Determine the [x, y] coordinate at the center of the cell enclosing the given text.  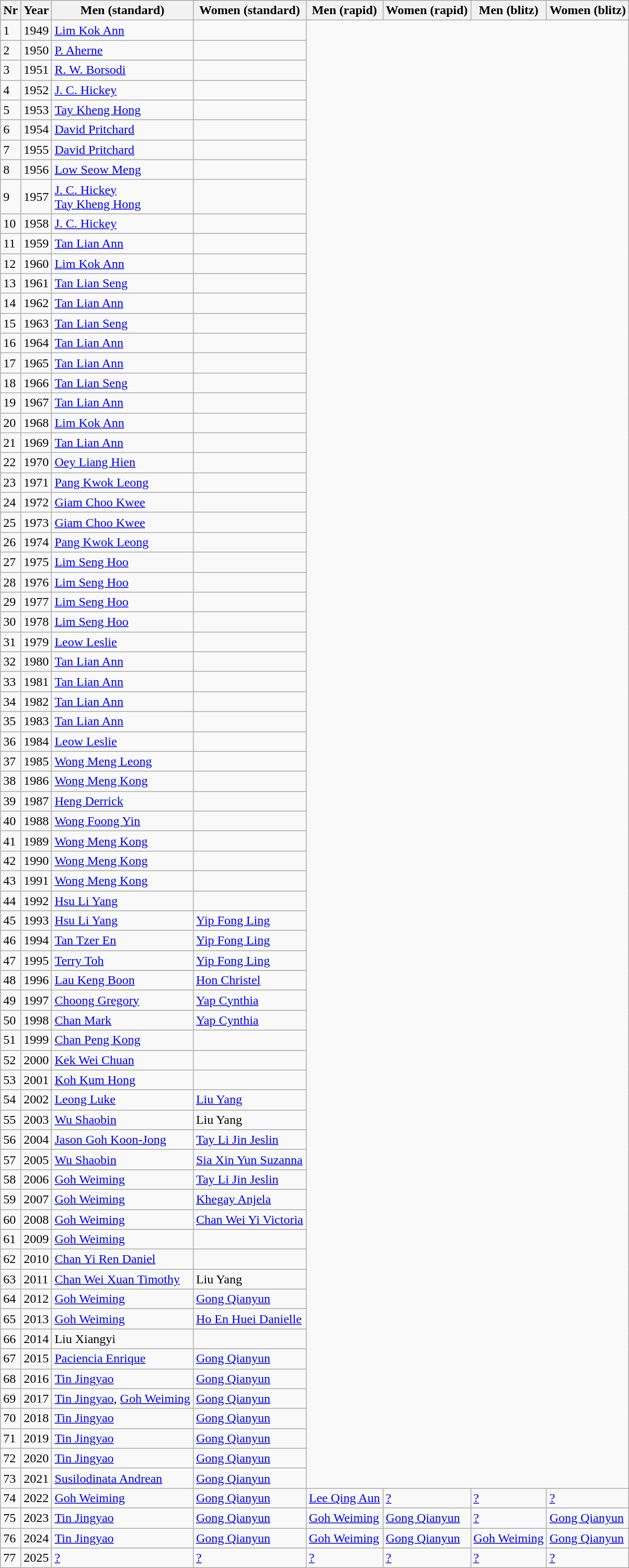
2009 [37, 1239]
1963 [37, 323]
49 [10, 1000]
30 [10, 622]
1984 [37, 741]
37 [10, 761]
22 [10, 462]
2012 [37, 1299]
Sia Xin Yun Suzanna [249, 1159]
1990 [37, 861]
1988 [37, 821]
32 [10, 662]
Men (blitz) [508, 10]
60 [10, 1220]
2023 [37, 1518]
9 [10, 197]
1962 [37, 303]
Women (standard) [249, 10]
1972 [37, 502]
51 [10, 1040]
2007 [37, 1199]
43 [10, 881]
Chan Wei Yi Victoria [249, 1220]
1955 [37, 150]
16 [10, 343]
Khegay Anjela [249, 1199]
2014 [37, 1339]
3 [10, 70]
5 [10, 110]
63 [10, 1279]
73 [10, 1478]
1974 [37, 542]
Chan Wei Xuan Timothy [122, 1279]
Men (rapid) [344, 10]
1983 [37, 721]
Women (blitz) [588, 10]
15 [10, 323]
57 [10, 1159]
1998 [37, 1020]
64 [10, 1299]
2000 [37, 1060]
47 [10, 961]
44 [10, 900]
1993 [37, 921]
2015 [37, 1359]
2003 [37, 1120]
56 [10, 1140]
10 [10, 223]
2011 [37, 1279]
25 [10, 522]
Heng Derrick [122, 801]
P. Aherne [122, 50]
18 [10, 383]
55 [10, 1120]
1965 [37, 363]
Leong Luke [122, 1100]
1979 [37, 642]
2021 [37, 1478]
1986 [37, 781]
21 [10, 443]
68 [10, 1379]
2002 [37, 1100]
1958 [37, 223]
61 [10, 1239]
Liu Xiangyi [122, 1339]
Tay Kheng Hong [122, 110]
1964 [37, 343]
Hon Christel [249, 980]
1975 [37, 562]
1973 [37, 522]
2016 [37, 1379]
2022 [37, 1498]
72 [10, 1458]
Nr [10, 10]
6 [10, 130]
1951 [37, 70]
27 [10, 562]
Chan Yi Ren Daniel [122, 1259]
R. W. Borsodi [122, 70]
28 [10, 582]
Wong Meng Leong [122, 761]
1977 [37, 602]
2019 [37, 1438]
14 [10, 303]
1976 [37, 582]
2008 [37, 1220]
2017 [37, 1398]
Wong Foong Yin [122, 821]
1959 [37, 243]
2010 [37, 1259]
1999 [37, 1040]
48 [10, 980]
Women (rapid) [427, 10]
33 [10, 682]
1950 [37, 50]
40 [10, 821]
31 [10, 642]
2001 [37, 1080]
12 [10, 263]
Chan Peng Kong [122, 1040]
62 [10, 1259]
1996 [37, 980]
Koh Kum Hong [122, 1080]
Choong Gregory [122, 1000]
66 [10, 1339]
1994 [37, 941]
Paciencia Enrique [122, 1359]
1978 [37, 622]
2020 [37, 1458]
Tan Tzer En [122, 941]
1989 [37, 841]
23 [10, 482]
74 [10, 1498]
7 [10, 150]
71 [10, 1438]
Men (standard) [122, 10]
75 [10, 1518]
13 [10, 284]
1992 [37, 900]
41 [10, 841]
Year [37, 10]
1949 [37, 30]
1960 [37, 263]
65 [10, 1319]
2025 [37, 1558]
39 [10, 801]
4 [10, 90]
1987 [37, 801]
1985 [37, 761]
2024 [37, 1538]
2006 [37, 1179]
76 [10, 1538]
Jason Goh Koon-Jong [122, 1140]
34 [10, 702]
58 [10, 1179]
38 [10, 781]
2004 [37, 1140]
1 [10, 30]
2 [10, 50]
70 [10, 1418]
26 [10, 542]
1971 [37, 482]
Kek Wei Chuan [122, 1060]
1967 [37, 403]
1997 [37, 1000]
2013 [37, 1319]
Ho En Huei Danielle [249, 1319]
36 [10, 741]
2005 [37, 1159]
1980 [37, 662]
8 [10, 170]
35 [10, 721]
67 [10, 1359]
69 [10, 1398]
46 [10, 941]
Susilodinata Andrean [122, 1478]
1969 [37, 443]
2018 [37, 1418]
59 [10, 1199]
54 [10, 1100]
Tin Jingyao, Goh Weiming [122, 1398]
11 [10, 243]
1970 [37, 462]
1981 [37, 682]
1982 [37, 702]
45 [10, 921]
52 [10, 1060]
1995 [37, 961]
1968 [37, 423]
29 [10, 602]
1952 [37, 90]
50 [10, 1020]
24 [10, 502]
1961 [37, 284]
Chan Mark [122, 1020]
Terry Toh [122, 961]
53 [10, 1080]
1953 [37, 110]
1957 [37, 197]
Low Seow Meng [122, 170]
42 [10, 861]
Lee Qing Aun [344, 1498]
17 [10, 363]
1966 [37, 383]
1991 [37, 881]
J. C. Hickey Tay Kheng Hong [122, 197]
77 [10, 1558]
1954 [37, 130]
20 [10, 423]
1956 [37, 170]
19 [10, 403]
Lau Keng Boon [122, 980]
Oey Liang Hien [122, 462]
